Capture the cell that displays the provided text and extract its (X, Y) central coordinate. 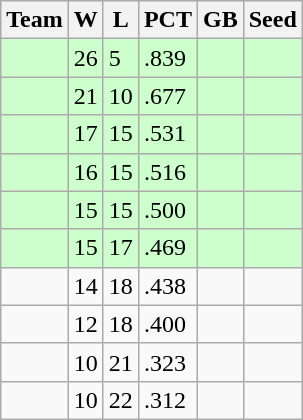
.323 (168, 362)
22 (120, 400)
PCT (168, 20)
14 (86, 286)
.469 (168, 248)
12 (86, 324)
.400 (168, 324)
5 (120, 58)
Team (35, 20)
.438 (168, 286)
W (86, 20)
.516 (168, 172)
16 (86, 172)
GB (220, 20)
L (120, 20)
26 (86, 58)
Seed (272, 20)
.500 (168, 210)
.531 (168, 134)
.677 (168, 96)
.839 (168, 58)
.312 (168, 400)
